From the cell containing the given text, extract its center point as (x, y) coordinate. 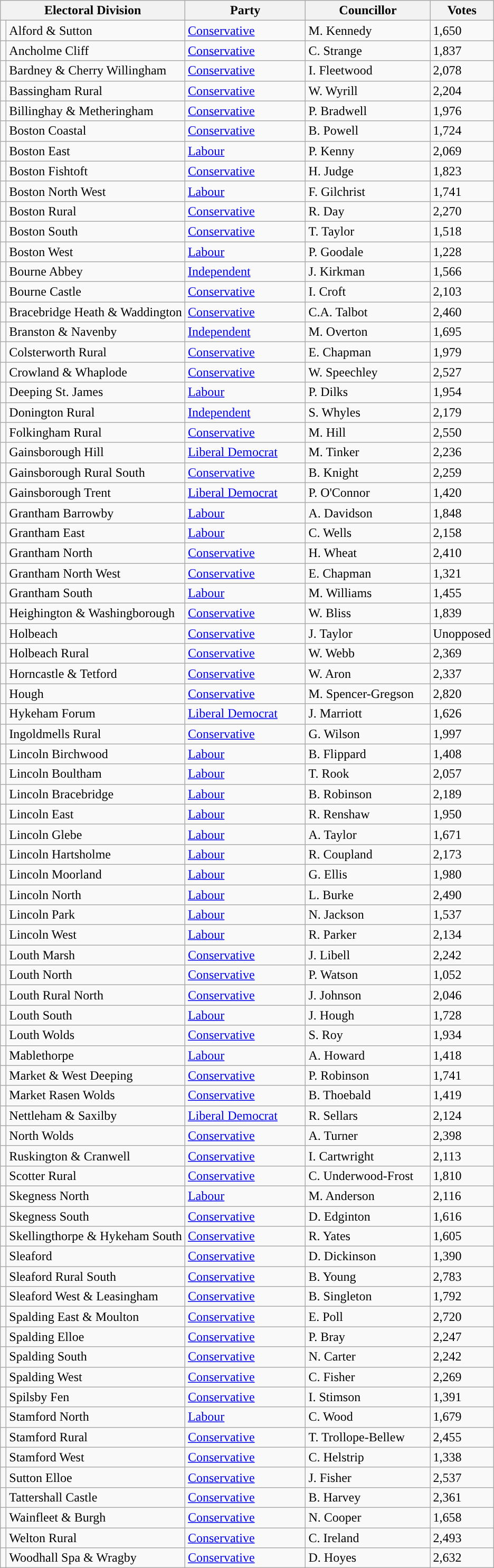
C. Underwood-Frost (368, 1176)
J. Johnson (368, 995)
R. Coupland (368, 854)
Spalding West (96, 1377)
S. Whyles (368, 412)
Spalding Elloe (96, 1337)
1,671 (462, 834)
W. Speechley (368, 372)
R. Yates (368, 1236)
2,783 (462, 1277)
Grantham North West (96, 573)
Hough (96, 694)
J. Libell (368, 955)
Colsterworth Rural (96, 352)
1,418 (462, 1055)
1,724 (462, 131)
W. Bliss (368, 613)
Billinghay & Metheringham (96, 111)
1,605 (462, 1236)
Bardney & Cherry Willingham (96, 71)
2,720 (462, 1317)
E. Poll (368, 1317)
Grantham East (96, 533)
1,976 (462, 111)
2,361 (462, 1497)
1,658 (462, 1517)
C.A. Talbot (368, 312)
Donington Rural (96, 412)
W. Wyrill (368, 91)
I. Cartwright (368, 1156)
Lincoln North (96, 895)
1,616 (462, 1216)
P. Bradwell (368, 111)
J. Hough (368, 1015)
Gainsborough Hill (96, 452)
Lincoln Glebe (96, 834)
2,460 (462, 312)
2,410 (462, 553)
M. Kennedy (368, 31)
G. Ellis (368, 874)
Nettleham & Saxilby (96, 1116)
J. Taylor (368, 634)
North Wolds (96, 1136)
N. Cooper (368, 1517)
Boston Rural (96, 211)
1,728 (462, 1015)
C. Wood (368, 1417)
2,259 (462, 473)
1,419 (462, 1095)
1,420 (462, 493)
B. Knight (368, 473)
2,103 (462, 292)
Boston Coastal (96, 131)
Lincoln Boultham (96, 774)
Gainsborough Rural South (96, 473)
Sutton Elloe (96, 1477)
1,391 (462, 1397)
2,632 (462, 1558)
1,954 (462, 392)
Holbeach Rural (96, 654)
2,398 (462, 1136)
2,493 (462, 1538)
Sleaford (96, 1257)
Folkingham Rural (96, 432)
2,337 (462, 674)
B. Young (368, 1277)
Alford & Sutton (96, 31)
2,189 (462, 794)
Bracebridge Heath & Waddington (96, 312)
D. Hoyes (368, 1558)
1,979 (462, 352)
Boston East (96, 151)
B. Harvey (368, 1497)
Welton Rural (96, 1538)
1,626 (462, 714)
Councillor (368, 11)
Skegness South (96, 1216)
G. Wilson (368, 734)
2,204 (462, 91)
2,550 (462, 432)
Louth Wolds (96, 1035)
W. Aron (368, 674)
P. Kenny (368, 151)
Unopposed (462, 634)
I. Croft (368, 292)
Boston West (96, 252)
1,408 (462, 754)
H. Judge (368, 171)
Branston & Navenby (96, 332)
L. Burke (368, 895)
Spilsby Fen (96, 1397)
2,113 (462, 1156)
Heighington & Washingborough (96, 613)
Bassingham Rural (96, 91)
P. Dilks (368, 392)
C. Helstrip (368, 1457)
A. Turner (368, 1136)
C. Ireland (368, 1538)
1,810 (462, 1176)
Scotter Rural (96, 1176)
Bourne Castle (96, 292)
W. Webb (368, 654)
Electoral Division (93, 11)
1,455 (462, 593)
R. Sellars (368, 1116)
M. Tinker (368, 452)
1,679 (462, 1417)
M. Spencer-Gregson (368, 694)
B. Powell (368, 131)
Skegness North (96, 1196)
R. Day (368, 211)
A. Howard (368, 1055)
1,566 (462, 272)
Market Rasen Wolds (96, 1095)
2,124 (462, 1116)
Lincoln Hartsholme (96, 854)
P. Robinson (368, 1075)
1,839 (462, 613)
Hykeham Forum (96, 714)
A. Davidson (368, 513)
T. Trollope-Bellew (368, 1437)
N. Jackson (368, 915)
B. Singleton (368, 1297)
2,820 (462, 694)
1,338 (462, 1457)
1,695 (462, 332)
Ingoldmells Rural (96, 734)
Louth North (96, 975)
2,236 (462, 452)
Mablethorpe (96, 1055)
C. Fisher (368, 1377)
2,537 (462, 1477)
1,518 (462, 231)
Boston South (96, 231)
1,650 (462, 31)
Lincoln West (96, 935)
2,069 (462, 151)
P. Bray (368, 1337)
1,934 (462, 1035)
2,116 (462, 1196)
Lincoln Bracebridge (96, 794)
Grantham North (96, 553)
2,247 (462, 1337)
F. Gilchrist (368, 191)
Louth Rural North (96, 995)
1,823 (462, 171)
Spalding East & Moulton (96, 1317)
M. Overton (368, 332)
Lincoln East (96, 814)
T. Taylor (368, 231)
Market & West Deeping (96, 1075)
P. Goodale (368, 252)
Ancholme Cliff (96, 51)
Tattershall Castle (96, 1497)
B. Robinson (368, 794)
2,269 (462, 1377)
Deeping St. James (96, 392)
Sleaford Rural South (96, 1277)
T. Rook (368, 774)
1,052 (462, 975)
N. Carter (368, 1357)
2,134 (462, 935)
R. Renshaw (368, 814)
1,537 (462, 915)
Skellingthorpe & Hykeham South (96, 1236)
Crowland & Whaplode (96, 372)
1,980 (462, 874)
Grantham South (96, 593)
J. Marriott (368, 714)
J. Fisher (368, 1477)
J. Kirkman (368, 272)
2,046 (462, 995)
Woodhall Spa & Wragby (96, 1558)
B. Flippard (368, 754)
2,490 (462, 895)
P. Watson (368, 975)
R. Parker (368, 935)
Lincoln Moorland (96, 874)
1,837 (462, 51)
Grantham Barrowby (96, 513)
Louth South (96, 1015)
I. Stimson (368, 1397)
2,270 (462, 211)
M. Anderson (368, 1196)
Stamford West (96, 1457)
1,848 (462, 513)
Spalding South (96, 1357)
2,179 (462, 412)
Boston Fishtoft (96, 171)
2,527 (462, 372)
S. Roy (368, 1035)
Wainfleet & Burgh (96, 1517)
Bourne Abbey (96, 272)
1,950 (462, 814)
I. Fleetwood (368, 71)
M. Williams (368, 593)
H. Wheat (368, 553)
Boston North West (96, 191)
Votes (462, 11)
1,997 (462, 734)
Stamford North (96, 1417)
Horncastle & Tetford (96, 674)
D. Edginton (368, 1216)
1,321 (462, 573)
2,369 (462, 654)
Gainsborough Trent (96, 493)
2,173 (462, 854)
Party (245, 11)
C. Wells (368, 533)
Ruskington & Cranwell (96, 1156)
Lincoln Park (96, 915)
Sleaford West & Leasingham (96, 1297)
Lincoln Birchwood (96, 754)
1,792 (462, 1297)
2,158 (462, 533)
A. Taylor (368, 834)
2,078 (462, 71)
Holbeach (96, 634)
Louth Marsh (96, 955)
D. Dickinson (368, 1257)
2,455 (462, 1437)
C. Strange (368, 51)
P. O'Connor (368, 493)
Stamford Rural (96, 1437)
B. Thoebald (368, 1095)
1,228 (462, 252)
1,390 (462, 1257)
2,057 (462, 774)
M. Hill (368, 432)
